Return (X, Y) of the center of cell containing provided text 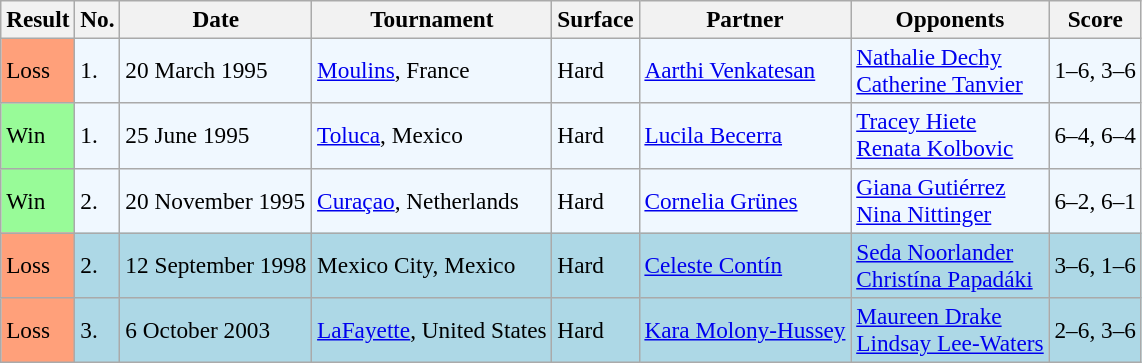
Lucila Becerra (745, 136)
Cornelia Grünes (745, 200)
3. (98, 330)
6–4, 6–4 (1095, 136)
20 November 1995 (216, 200)
Date (216, 19)
Maureen Drake Lindsay Lee-Waters (950, 330)
12 September 1998 (216, 264)
No. (98, 19)
6 October 2003 (216, 330)
Kara Molony-Hussey (745, 330)
Moulins, France (432, 70)
25 June 1995 (216, 136)
Seda Noorlander Christína Papadáki (950, 264)
3–6, 1–6 (1095, 264)
Nathalie Dechy Catherine Tanvier (950, 70)
1–6, 3–6 (1095, 70)
Tournament (432, 19)
Mexico City, Mexico (432, 264)
Result (38, 19)
Tracey Hiete Renata Kolbovic (950, 136)
Score (1095, 19)
6–2, 6–1 (1095, 200)
20 March 1995 (216, 70)
Curaçao, Netherlands (432, 200)
Surface (596, 19)
Opponents (950, 19)
LaFayette, United States (432, 330)
Toluca, Mexico (432, 136)
Giana Gutiérrez Nina Nittinger (950, 200)
Aarthi Venkatesan (745, 70)
Partner (745, 19)
Celeste Contín (745, 264)
2–6, 3–6 (1095, 330)
